Capture the cell that displays the provided text and extract its (x, y) central coordinate. 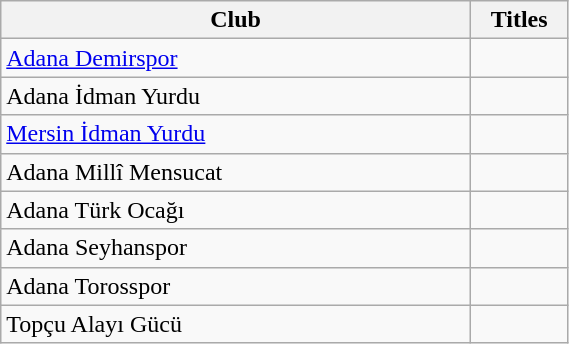
Mersin İdman Yurdu (236, 134)
Adana Seyhanspor (236, 248)
Adana Torosspor (236, 286)
Adana Demirspor (236, 58)
Adana Türk Ocağı (236, 210)
Adana Millî Mensucat (236, 172)
Topçu Alayı Gücü (236, 324)
Adana İdman Yurdu (236, 96)
Club (236, 20)
Titles (519, 20)
